Determine the (X, Y) coordinate at the center of the cell enclosing the given text.  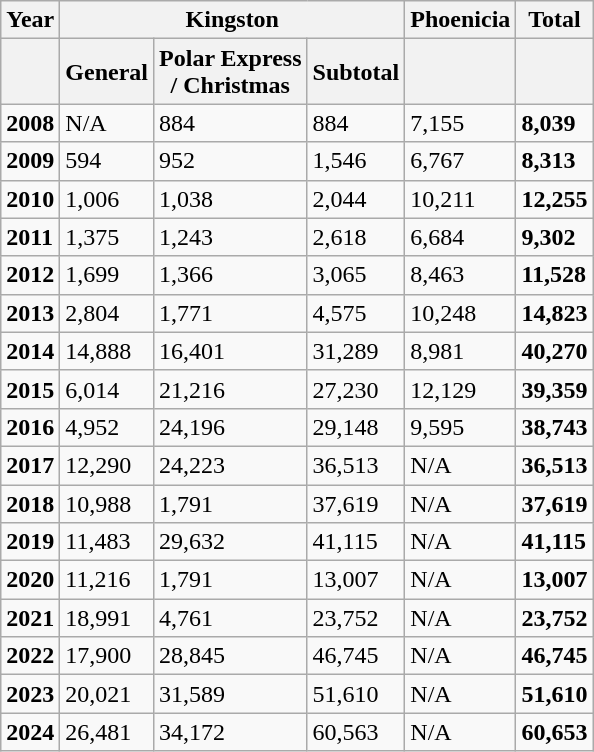
1,546 (356, 161)
2018 (30, 503)
26,481 (107, 732)
2010 (30, 199)
4,575 (356, 313)
2017 (30, 465)
2016 (30, 427)
31,589 (231, 694)
2,618 (356, 237)
4,952 (107, 427)
2011 (30, 237)
6,767 (460, 161)
Total (554, 20)
24,223 (231, 465)
2015 (30, 389)
4,761 (231, 618)
60,563 (356, 732)
1,006 (107, 199)
14,823 (554, 313)
Year (30, 20)
6,014 (107, 389)
8,463 (460, 275)
29,632 (231, 542)
Polar Express/ Christmas (231, 72)
2,044 (356, 199)
Subtotal (356, 72)
24,196 (231, 427)
12,129 (460, 389)
2024 (30, 732)
10,248 (460, 313)
39,359 (554, 389)
12,290 (107, 465)
38,743 (554, 427)
1,243 (231, 237)
9,595 (460, 427)
14,888 (107, 351)
8,313 (554, 161)
2009 (30, 161)
594 (107, 161)
2020 (30, 580)
1,038 (231, 199)
2,804 (107, 313)
11,528 (554, 275)
2021 (30, 618)
2008 (30, 123)
10,988 (107, 503)
8,039 (554, 123)
18,991 (107, 618)
8,981 (460, 351)
1,771 (231, 313)
2013 (30, 313)
2019 (30, 542)
1,699 (107, 275)
Kingston (232, 20)
21,216 (231, 389)
6,684 (460, 237)
29,148 (356, 427)
2023 (30, 694)
34,172 (231, 732)
31,289 (356, 351)
27,230 (356, 389)
General (107, 72)
952 (231, 161)
10,211 (460, 199)
11,483 (107, 542)
28,845 (231, 656)
2012 (30, 275)
20,021 (107, 694)
Phoenicia (460, 20)
3,065 (356, 275)
1,366 (231, 275)
1,375 (107, 237)
2022 (30, 656)
2014 (30, 351)
60,653 (554, 732)
12,255 (554, 199)
40,270 (554, 351)
17,900 (107, 656)
16,401 (231, 351)
9,302 (554, 237)
7,155 (460, 123)
11,216 (107, 580)
